For the text-containing cell, return its midpoint in [x, y] coordinate format. 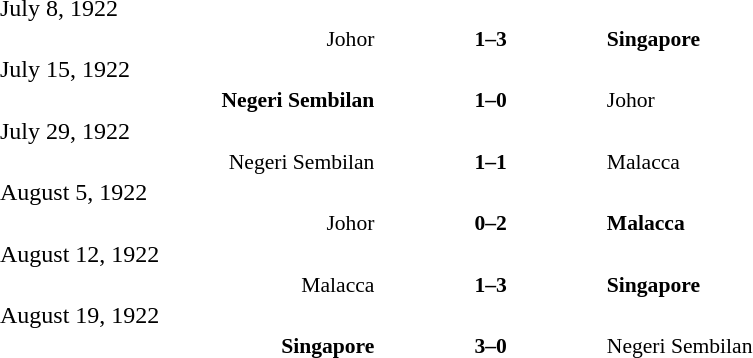
1–0 [490, 100]
0–2 [490, 223]
1–1 [490, 162]
